Capture the cell that displays the provided text and extract its [X, Y] central coordinate. 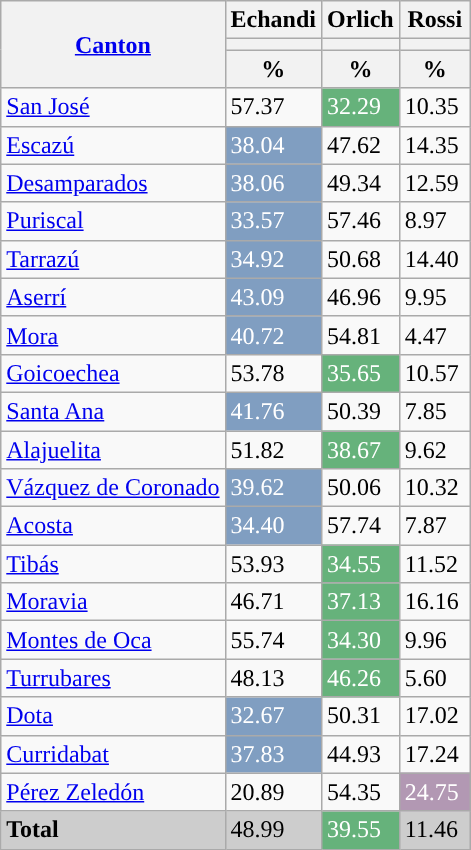
Total [113, 830]
34.55 [361, 564]
Acosta [113, 526]
Santa Ana [113, 411]
10.35 [434, 107]
32.67 [273, 716]
Montes de Oca [113, 640]
40.72 [273, 335]
11.52 [434, 564]
50.31 [361, 716]
57.74 [361, 526]
35.65 [361, 373]
14.35 [434, 145]
48.13 [273, 678]
34.40 [273, 526]
38.04 [273, 145]
53.78 [273, 373]
9.62 [434, 449]
Aserrí [113, 297]
38.06 [273, 183]
Vázquez de Coronado [113, 488]
10.57 [434, 373]
50.06 [361, 488]
Turrubares [113, 678]
Orlich [361, 20]
Canton [113, 44]
39.62 [273, 488]
49.34 [361, 183]
32.29 [361, 107]
37.83 [273, 754]
Curridabat [113, 754]
17.02 [434, 716]
Goicoechea [113, 373]
34.92 [273, 259]
11.46 [434, 830]
34.30 [361, 640]
Dota [113, 716]
50.39 [361, 411]
Mora [113, 335]
54.81 [361, 335]
38.67 [361, 449]
Tibás [113, 564]
Alajuelita [113, 449]
20.89 [273, 792]
33.57 [273, 221]
12.59 [434, 183]
39.55 [361, 830]
9.95 [434, 297]
46.71 [273, 602]
41.76 [273, 411]
7.87 [434, 526]
16.16 [434, 602]
7.85 [434, 411]
Desamparados [113, 183]
9.96 [434, 640]
17.24 [434, 754]
43.09 [273, 297]
46.96 [361, 297]
8.97 [434, 221]
37.13 [361, 602]
Tarrazú [113, 259]
Moravia [113, 602]
Pérez Zeledón [113, 792]
50.68 [361, 259]
46.26 [361, 678]
55.74 [273, 640]
Echandi [273, 20]
24.75 [434, 792]
5.60 [434, 678]
4.47 [434, 335]
57.46 [361, 221]
54.35 [361, 792]
10.32 [434, 488]
Puriscal [113, 221]
San José [113, 107]
Rossi [434, 20]
14.40 [434, 259]
53.93 [273, 564]
48.99 [273, 830]
51.82 [273, 449]
47.62 [361, 145]
57.37 [273, 107]
44.93 [361, 754]
Escazú [113, 145]
